Capture the cell that displays the provided text and extract its [X, Y] central coordinate. 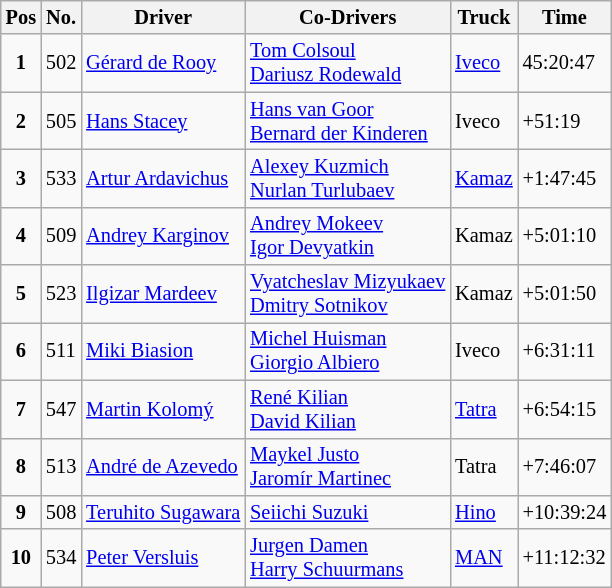
45:20:47 [565, 63]
+5:01:50 [565, 294]
3 [21, 178]
Hans van Goor Bernard der Kinderen [348, 121]
9 [21, 512]
Hans Stacey [163, 121]
Alexey Kuzmich Nurlan Turlubaev [348, 178]
Pos [21, 17]
508 [61, 512]
523 [61, 294]
MAN [484, 558]
+1:47:45 [565, 178]
8 [21, 467]
6 [21, 351]
Miki Biasion [163, 351]
7 [21, 409]
2 [21, 121]
505 [61, 121]
+51:19 [565, 121]
Gérard de Rooy [163, 63]
+6:31:11 [565, 351]
Michel Huisman Giorgio Albiero [348, 351]
+11:12:32 [565, 558]
5 [21, 294]
Teruhito Sugawara [163, 512]
Time [565, 17]
4 [21, 236]
+5:01:10 [565, 236]
533 [61, 178]
Maykel Justo Jaromír Martinec [348, 467]
Ilgizar Mardeev [163, 294]
511 [61, 351]
Seiichi Suzuki [348, 512]
509 [61, 236]
Truck [484, 17]
+10:39:24 [565, 512]
Martin Kolomý [163, 409]
Co-Drivers [348, 17]
+6:54:15 [565, 409]
10 [21, 558]
1 [21, 63]
Peter Versluis [163, 558]
Tom Colsoul Dariusz Rodewald [348, 63]
Artur Ardavichus [163, 178]
534 [61, 558]
547 [61, 409]
Hino [484, 512]
502 [61, 63]
+7:46:07 [565, 467]
Driver [163, 17]
André de Azevedo [163, 467]
Andrey Karginov [163, 236]
Vyatcheslav Mizyukaev Dmitry Sotnikov [348, 294]
513 [61, 467]
No. [61, 17]
Jurgen Damen Harry Schuurmans [348, 558]
René Kilian David Kilian [348, 409]
Andrey Mokeev Igor Devyatkin [348, 236]
